Detect which cell encompasses the target text, then output its [X, Y] center coordinate. 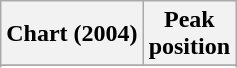
Peakposition [189, 34]
Chart (2004) [72, 34]
